Locate the cell with the specified text and output its [X, Y] center coordinate. 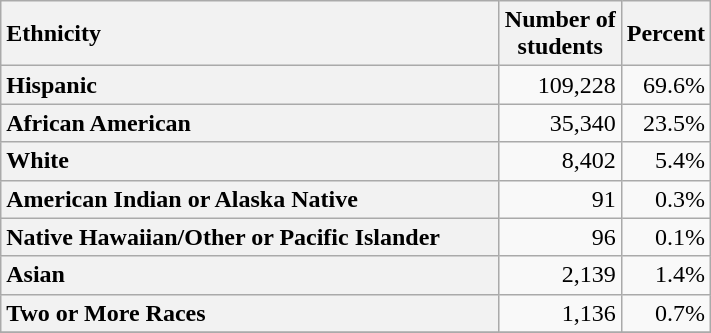
White [250, 161]
Ethnicity [250, 34]
5.4% [666, 161]
91 [560, 199]
Percent [666, 34]
Native Hawaiian/Other or Pacific Islander [250, 237]
109,228 [560, 85]
African American [250, 123]
Hispanic [250, 85]
American Indian or Alaska Native [250, 199]
Number ofstudents [560, 34]
2,139 [560, 275]
1.4% [666, 275]
1,136 [560, 313]
Asian [250, 275]
0.7% [666, 313]
Two or More Races [250, 313]
0.1% [666, 237]
96 [560, 237]
35,340 [560, 123]
8,402 [560, 161]
0.3% [666, 199]
69.6% [666, 85]
23.5% [666, 123]
